Identify which cell holds the provided text, then report its [X, Y] central coordinate. 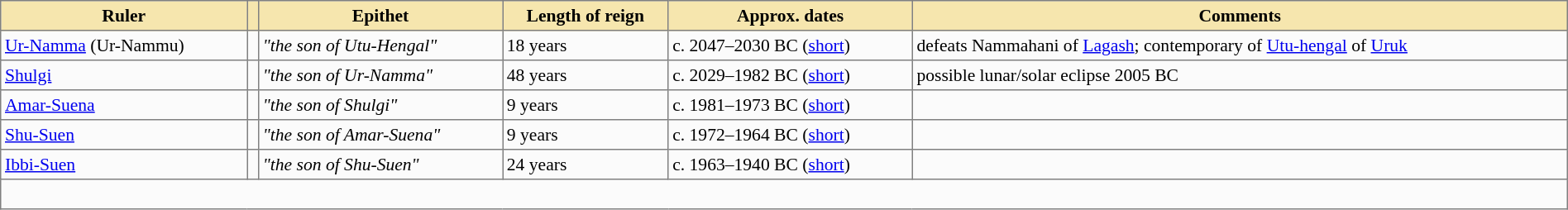
c. 1972–1964 BC (short) [791, 135]
Ibbi-Suen [124, 165]
Ur-Namma (Ur-Nammu) [124, 45]
Epithet [380, 16]
c. 2047–2030 BC (short) [791, 45]
Comments [1240, 16]
24 years [586, 165]
18 years [586, 45]
"the son of Shu-Suen" [380, 165]
"the son of Ur-Namma" [380, 75]
possible lunar/solar eclipse 2005 BC [1240, 75]
c. 1963–1940 BC (short) [791, 165]
Approx. dates [791, 16]
c. 1981–1973 BC (short) [791, 105]
Length of reign [586, 16]
48 years [586, 75]
"the son of Shulgi" [380, 105]
"the son of Utu-Hengal" [380, 45]
c. 2029–1982 BC (short) [791, 75]
Amar-Suena [124, 105]
Ruler [124, 16]
Shu-Suen [124, 135]
Shulgi [124, 75]
"the son of Amar-Suena" [380, 135]
defeats Nammahani of Lagash; contemporary of Utu-hengal of Uruk [1240, 45]
